Find where the given text appears and provide that cell's center as (x, y) coordinate. 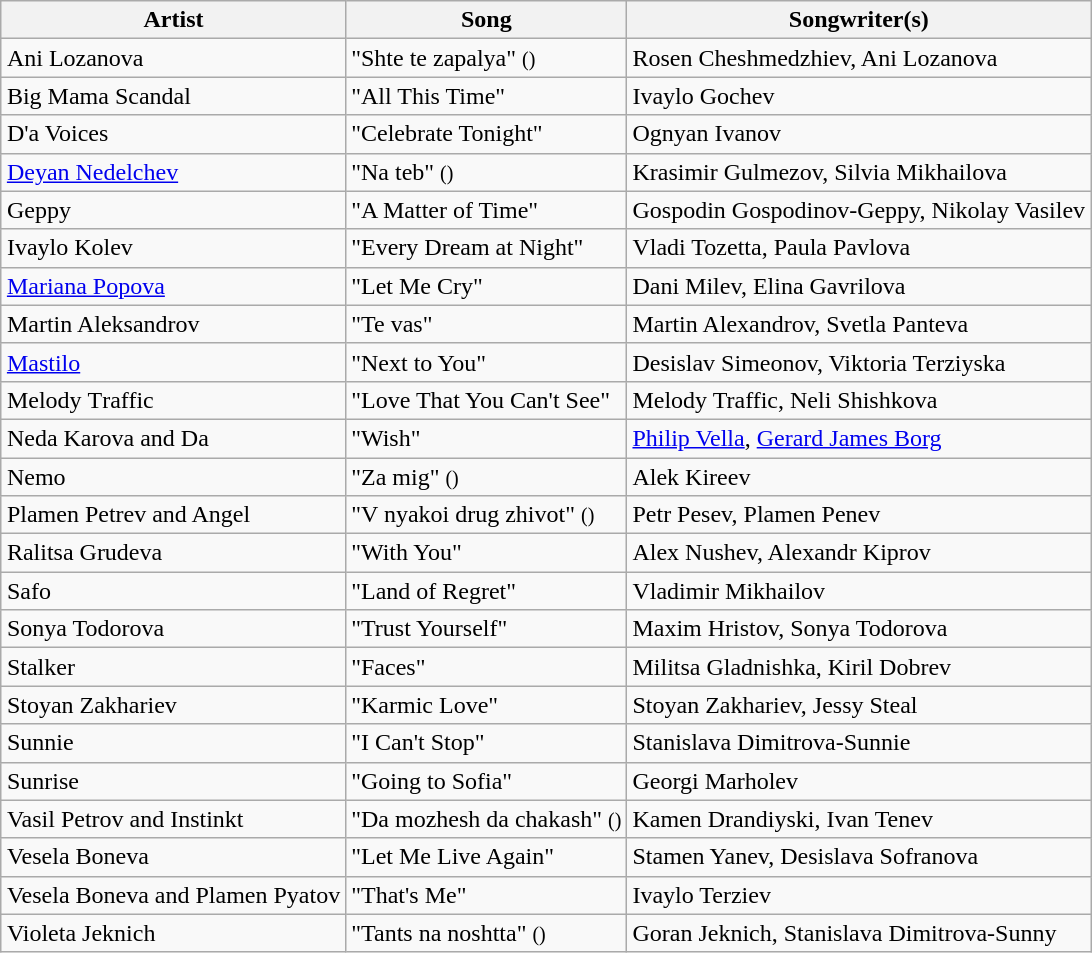
"Faces" (486, 667)
"I Can't Stop" (486, 743)
Philip Vella, Gerard James Borg (859, 438)
Stalker (173, 667)
Songwriter(s) (859, 20)
"Love That You Can't See" (486, 400)
"Let Me Live Again" (486, 857)
Stanislava Dimitrova-Sunnie (859, 743)
Maxim Hristov, Sonya Todorova (859, 629)
"Trust Yourself" (486, 629)
Ivaylo Terziev (859, 895)
Melody Тraffic (173, 400)
Sunrise (173, 781)
Deyan Nedelchev (173, 172)
Sunnie (173, 743)
Krasimir Gulmezov, Silvia Mikhailova (859, 172)
Alex Nushev, Alexandr Kiprov (859, 553)
"A Matter of Time" (486, 210)
Artist (173, 20)
"All This Time" (486, 96)
"Da mozhesh da chakash" () (486, 819)
Kamen Drandiyski, Ivan Tenev (859, 819)
"Wish" (486, 438)
D'a Voices (173, 134)
Song (486, 20)
Stoyan Zakhariev, Jessy Steal (859, 705)
Petr Pesev, Plamen Penev (859, 515)
Geppy (173, 210)
Ani Lozanova (173, 58)
Vesela Boneva (173, 857)
Mastilo (173, 362)
Nemo (173, 477)
Melody Traffic, Neli Shishkova (859, 400)
Militsa Gladnishka, Kiril Dobrev (859, 667)
"With You" (486, 553)
Ognyan Ivanov (859, 134)
Safo (173, 591)
"Every Dream at Night" (486, 248)
Gospodin Gospodinov-Geppy, Nikolay Vasilev (859, 210)
Vladimir Mikhailov (859, 591)
"Za mig" () (486, 477)
Alek Kireev (859, 477)
"Let Me Cry" (486, 286)
"Next to You" (486, 362)
Desislav Simeonov, Viktoria Terziyska (859, 362)
Dani Milev, Elina Gavrilova (859, 286)
"Karmic Love" (486, 705)
"Going to Sofia" (486, 781)
Big Mama Scandal (173, 96)
"Land of Regret" (486, 591)
"Shte te zapalya" () (486, 58)
Martin Alexandrov, Svetla Panteva (859, 324)
Vesela Boneva and Plamen Pyatov (173, 895)
Goran Jeknich, Stanislava Dimitrova-Sunny (859, 933)
"Tants na noshtta" () (486, 933)
Neda Karova and Da (173, 438)
Rosen Cheshmedzhiev, Ani Lozanova (859, 58)
"Te vas" (486, 324)
"That's Me" (486, 895)
Georgi Marholev (859, 781)
Plamen Petrev and Angel (173, 515)
Stamen Yanev, Desislava Sofranova (859, 857)
Ralitsa Grudeva (173, 553)
"V nyakoi drug zhivot" () (486, 515)
"Celebrate Tonight" (486, 134)
Mariana Popova (173, 286)
Ivaylo Kolev (173, 248)
Sonya Todorova (173, 629)
Vasil Petrov and Instinkt (173, 819)
Stoyan Zakhariev (173, 705)
Vladi Tozetta, Paula Pavlova (859, 248)
"Na teb" () (486, 172)
Ivaylo Gochev (859, 96)
Martin Aleksandrov (173, 324)
Violeta Jeknich (173, 933)
